Identify which cell holds the provided text, then report its (X, Y) central coordinate. 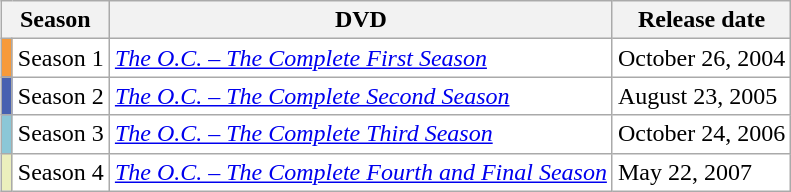
The O.C. – The Complete First Season (360, 58)
October 26, 2004 (701, 58)
Release date (701, 20)
The O.C. – The Complete Second Season (360, 96)
Season (55, 20)
Season 4 (60, 172)
Season 1 (60, 58)
Season 2 (60, 96)
The O.C. – The Complete Third Season (360, 134)
Season 3 (60, 134)
The O.C. – The Complete Fourth and Final Season (360, 172)
August 23, 2005 (701, 96)
DVD (360, 20)
May 22, 2007 (701, 172)
October 24, 2006 (701, 134)
